Find where the given text appears and provide that cell's center as [x, y] coordinate. 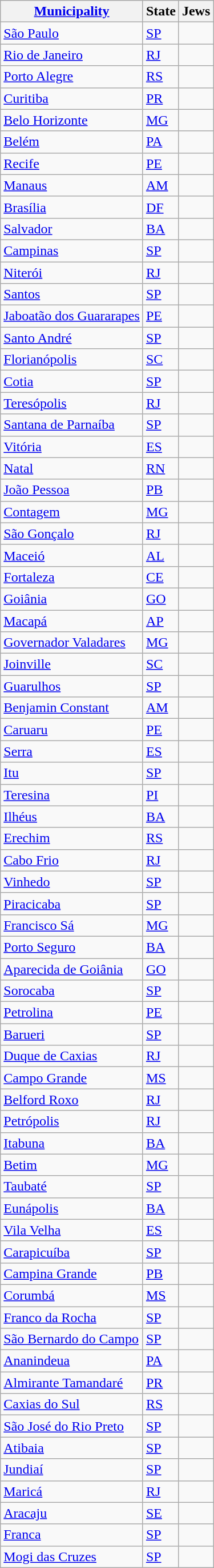
Belo Horizonte [72, 120]
Brasília [72, 207]
Petrópolis [72, 1121]
Petrolina [72, 1013]
Santos [72, 295]
Franco da Rocha [72, 1317]
Macapá [72, 620]
Duque de Caxias [72, 1056]
Benjamin Constant [72, 708]
Florianópolis [72, 360]
Ananindeua [72, 1361]
Piracicaba [72, 904]
Barueri [72, 1034]
Belford Roxo [72, 1100]
SE [161, 1513]
Caruaru [72, 730]
Corumbá [72, 1295]
João Pessoa [72, 490]
Salvador [72, 229]
Taubaté [72, 1187]
Teresina [72, 795]
Vitória [72, 447]
Curitiba [72, 98]
DF [161, 207]
Francisco Sá [72, 925]
Natal [72, 468]
Belém [72, 142]
Porto Seguro [72, 947]
Fortaleza [72, 577]
Campina Grande [72, 1273]
Jaboatão dos Guararapes [72, 316]
Betim [72, 1165]
Rio de Janeiro [72, 55]
Jews [196, 11]
Joinville [72, 664]
Mogi das Cruzes [72, 1557]
Itu [72, 773]
Campo Grande [72, 1078]
Almirante Tamandaré [72, 1383]
Recife [72, 164]
Serra [72, 751]
Niterói [72, 273]
AP [161, 620]
Caxias do Sul [72, 1404]
São José do Rio Preto [72, 1426]
Porto Alegre [72, 77]
São Gonçalo [72, 534]
State [161, 11]
Manaus [72, 185]
Aracaju [72, 1513]
Eunápolis [72, 1208]
Ilhéus [72, 817]
Municipality [72, 11]
Vinhedo [72, 882]
São Paulo [72, 33]
Guarulhos [72, 686]
Teresópolis [72, 403]
São Bernardo do Campo [72, 1339]
Erechim [72, 838]
Sorocaba [72, 991]
Contagem [72, 512]
Maceió [72, 555]
Cotia [72, 381]
CE [161, 577]
Jundiaí [72, 1470]
Maricá [72, 1491]
Campinas [72, 250]
Vila Velha [72, 1230]
Atibaia [72, 1448]
Santo André [72, 338]
Cabo Frio [72, 860]
Santana de Parnaíba [72, 425]
Carapicuíba [72, 1252]
Itabuna [72, 1143]
AL [161, 555]
Governador Valadares [72, 643]
Goiânia [72, 599]
Aparecida de Goiânia [72, 969]
RN [161, 468]
Franca [72, 1535]
PI [161, 795]
